Output the [X, Y] coordinate of the center of the cell containing the given text.  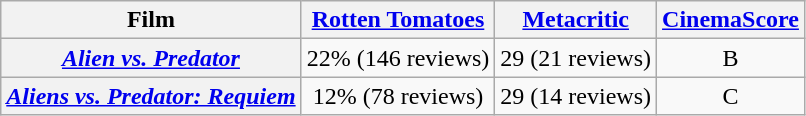
Rotten Tomatoes [398, 20]
Film [151, 20]
29 (14 reviews) [576, 96]
29 (21 reviews) [576, 58]
C [731, 96]
B [731, 58]
Aliens vs. Predator: Requiem [151, 96]
Metacritic [576, 20]
22% (146 reviews) [398, 58]
CinemaScore [731, 20]
Alien vs. Predator [151, 58]
12% (78 reviews) [398, 96]
